Search for the cell housing the specified text and yield its [X, Y] center coordinate. 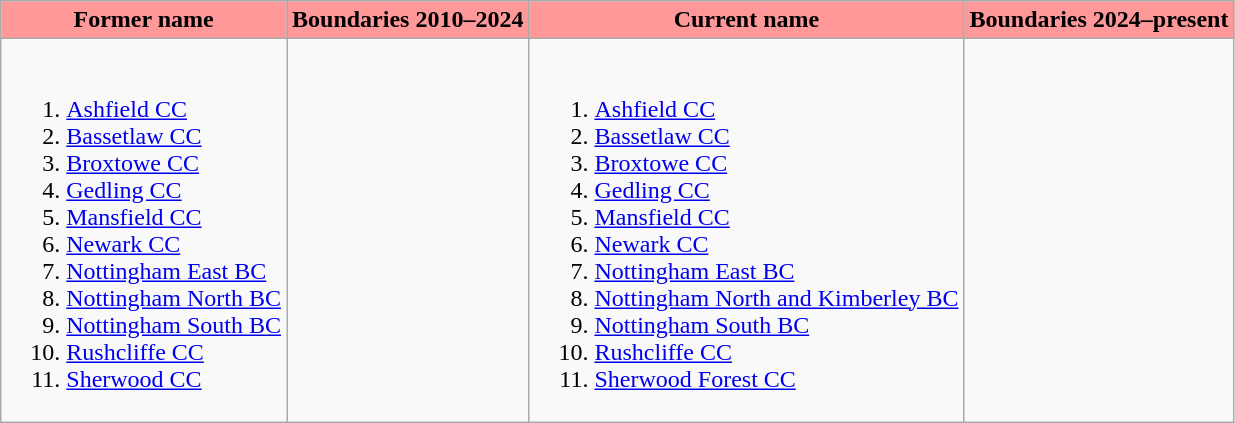
Current name [746, 20]
Former name [144, 20]
Ashfield CCBassetlaw CCBroxtowe CCGedling CCMansfield CCNewark CCNottingham East BCNottingham North BCNottingham South BCRushcliffe CCSherwood CC [144, 230]
Boundaries 2024–present [1099, 20]
Boundaries 2010–2024 [407, 20]
